Detect which cell encompasses the target text, then output its [x, y] center coordinate. 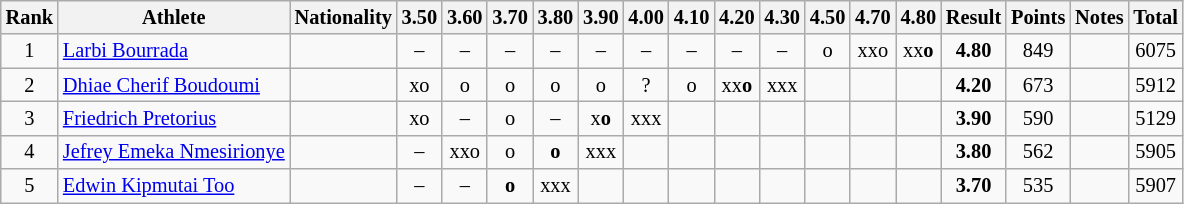
Edwin Kipmutai Too [174, 186]
4.50 [828, 17]
5129 [1156, 118]
590 [1038, 118]
Dhiae Cherif Boudoumi [174, 85]
Total [1156, 17]
Friedrich Pretorius [174, 118]
4.30 [782, 17]
Jefrey Emeka Nmesirionye [174, 152]
Points [1038, 17]
2 [30, 85]
Larbi Bourrada [174, 51]
Notes [1099, 17]
4 [30, 152]
Rank [30, 17]
Result [974, 17]
5905 [1156, 152]
Nationality [344, 17]
849 [1038, 51]
3.50 [420, 17]
4.10 [692, 17]
3 [30, 118]
673 [1038, 85]
535 [1038, 186]
5 [30, 186]
Athlete [174, 17]
1 [30, 51]
5912 [1156, 85]
4.00 [646, 17]
? [646, 85]
4.70 [872, 17]
562 [1038, 152]
3.60 [464, 17]
6075 [1156, 51]
5907 [1156, 186]
